For the text-containing cell, return its midpoint in (x, y) coordinate format. 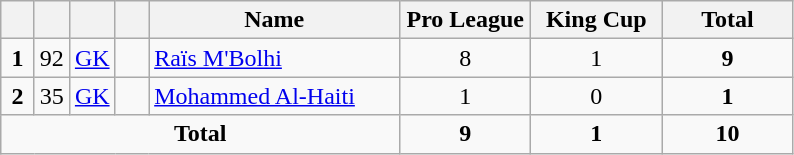
Name (274, 20)
8 (466, 58)
35 (52, 96)
92 (52, 58)
10 (728, 134)
Mohammed Al-Haiti (274, 96)
2 (18, 96)
Raïs M'Bolhi (274, 58)
0 (596, 96)
Pro League (466, 20)
King Cup (596, 20)
